Output the [X, Y] coordinate of the center of the cell containing the given text.  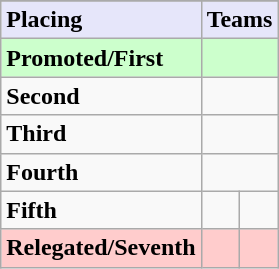
Third [101, 134]
Placing [101, 20]
Fifth [101, 210]
Second [101, 96]
Fourth [101, 172]
Relegated/Seventh [101, 248]
Promoted/First [101, 58]
Teams [240, 20]
